Provide the (x, y) coordinate of the cell's center where the given text is located.  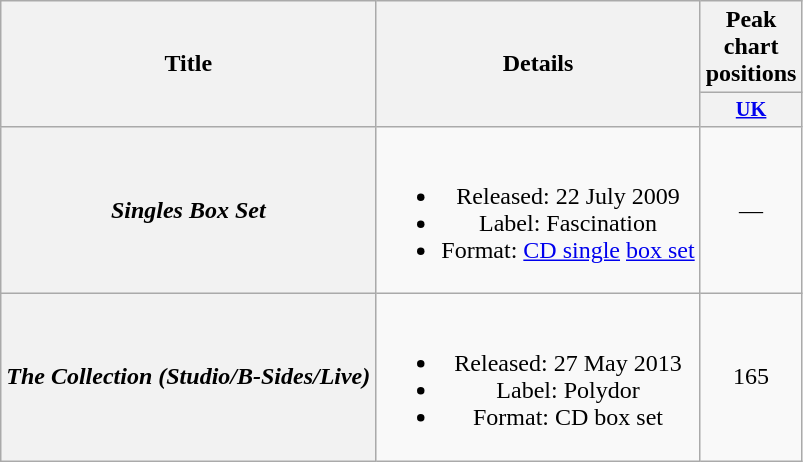
The Collection (Studio/B-Sides/Live) (188, 378)
Peak chart positions (751, 47)
Details (538, 64)
Title (188, 64)
165 (751, 378)
UK (751, 110)
— (751, 210)
Released: 27 May 2013Label: PolydorFormat: CD box set (538, 378)
Released: 22 July 2009Label: FascinationFormat: CD single box set (538, 210)
Singles Box Set (188, 210)
